Output the (x, y) coordinate of the center of the cell containing the given text.  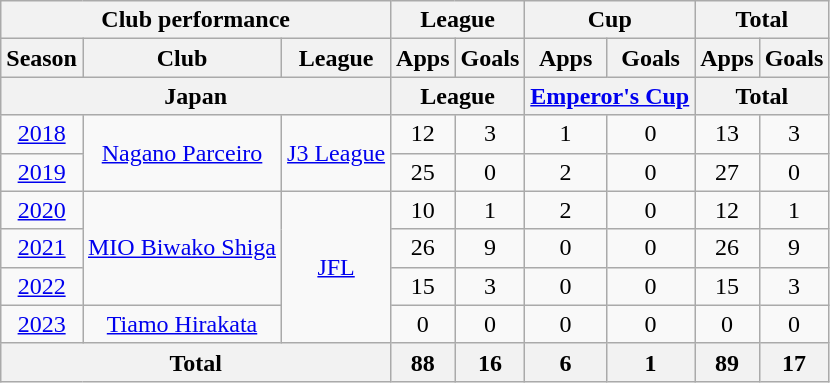
6 (566, 362)
Season (42, 58)
J3 League (336, 153)
2019 (42, 172)
25 (423, 172)
2021 (42, 248)
2022 (42, 286)
Emperor's Cup (610, 96)
89 (727, 362)
Club (182, 58)
Japan (196, 96)
10 (423, 210)
16 (490, 362)
2020 (42, 210)
17 (794, 362)
13 (727, 134)
Nagano Parceiro (182, 153)
Tiamo Hirakata (182, 324)
2023 (42, 324)
88 (423, 362)
27 (727, 172)
Club performance (196, 20)
2018 (42, 134)
JFL (336, 267)
Cup (610, 20)
MIO Biwako Shiga (182, 248)
